Determine the [x, y] coordinate at the center of the cell enclosing the given text.  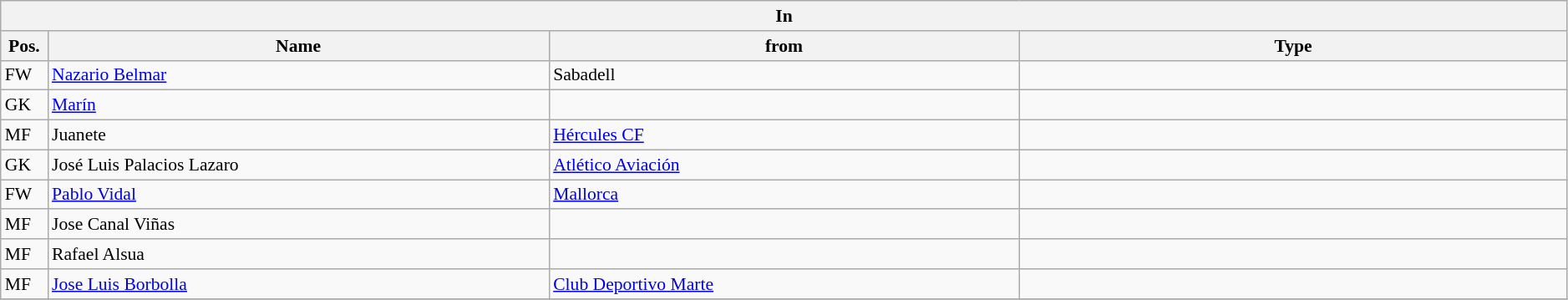
Pos. [24, 46]
Juanete [298, 135]
Pablo Vidal [298, 195]
Sabadell [784, 75]
Type [1293, 46]
Jose Luis Borbolla [298, 284]
Nazario Belmar [298, 75]
from [784, 46]
Atlético Aviación [784, 165]
Mallorca [784, 195]
Hércules CF [784, 135]
Club Deportivo Marte [784, 284]
Name [298, 46]
Jose Canal Viñas [298, 225]
Marín [298, 105]
Rafael Alsua [298, 254]
José Luis Palacios Lazaro [298, 165]
In [784, 16]
